Return (x, y) of the center of cell containing provided text 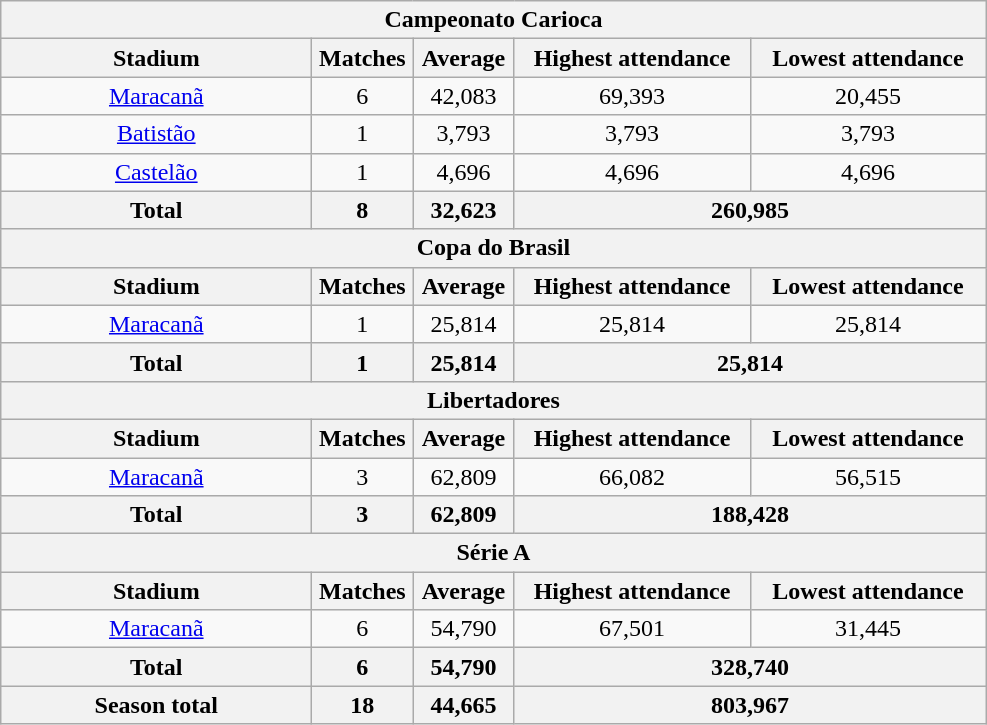
69,393 (632, 96)
31,445 (868, 629)
44,665 (464, 705)
32,623 (464, 210)
8 (362, 210)
Season total (156, 705)
260,985 (750, 210)
Batistão (156, 134)
Libertadores (494, 400)
42,083 (464, 96)
56,515 (868, 477)
188,428 (750, 515)
Série A (494, 553)
20,455 (868, 96)
328,740 (750, 667)
Castelão (156, 172)
Campeonato Carioca (494, 20)
803,967 (750, 705)
Copa do Brasil (494, 248)
18 (362, 705)
67,501 (632, 629)
66,082 (632, 477)
